Search for the cell housing the specified text and yield its [x, y] center coordinate. 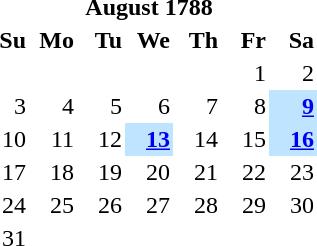
18 [53, 172]
7 [197, 106]
15 [245, 140]
Tu [101, 40]
28 [197, 206]
8 [245, 106]
12 [101, 140]
4 [53, 106]
26 [101, 206]
29 [245, 206]
21 [197, 172]
25 [53, 206]
1 [245, 74]
22 [245, 172]
2 [293, 74]
14 [197, 140]
6 [149, 106]
9 [293, 106]
Fr [245, 40]
Sa [293, 40]
5 [101, 106]
16 [293, 140]
Th [197, 40]
19 [101, 172]
13 [149, 140]
11 [53, 140]
We [149, 40]
27 [149, 206]
23 [293, 172]
Mo [53, 40]
30 [293, 206]
20 [149, 172]
